Find where the given text appears and provide that cell's center as (x, y) coordinate. 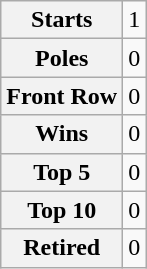
Front Row (62, 96)
Starts (62, 20)
1 (134, 20)
Poles (62, 58)
Top 10 (62, 210)
Top 5 (62, 172)
Wins (62, 134)
Retired (62, 248)
